Find where the given text appears and provide that cell's center as [X, Y] coordinate. 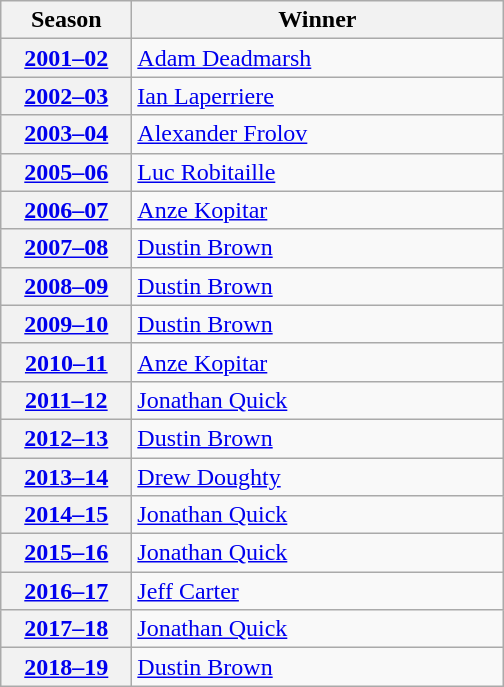
2015–16 [66, 553]
Season [66, 20]
2005–06 [66, 172]
Adam Deadmarsh [318, 58]
2010–11 [66, 362]
Winner [318, 20]
Ian Laperriere [318, 96]
2013–14 [66, 477]
2007–08 [66, 248]
2018–19 [66, 667]
2002–03 [66, 96]
Alexander Frolov [318, 134]
Luc Robitaille [318, 172]
Jeff Carter [318, 591]
2009–10 [66, 324]
2012–13 [66, 438]
2001–02 [66, 58]
2008–09 [66, 286]
2016–17 [66, 591]
2003–04 [66, 134]
Drew Doughty [318, 477]
2006–07 [66, 210]
2017–18 [66, 629]
2014–15 [66, 515]
2011–12 [66, 400]
